Return [X, Y] of the center of cell containing provided text 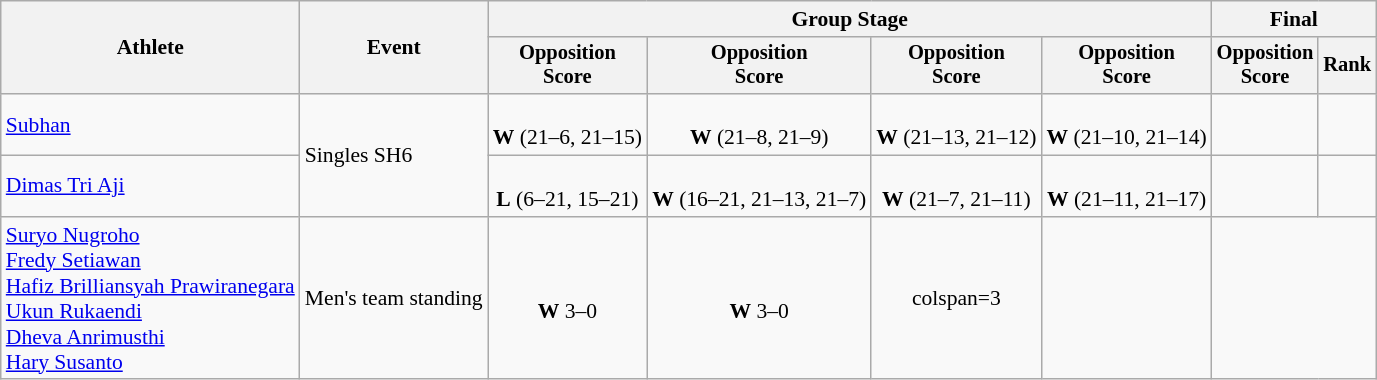
Athlete [150, 48]
Men's team standing [394, 298]
W (21–11, 21–17) [1126, 186]
Final [1294, 19]
W (21–10, 21–14) [1126, 124]
Dimas Tri Aji [150, 186]
Singles SH6 [394, 155]
Group Stage [850, 19]
Rank [1347, 66]
W (21–8, 21–9) [759, 124]
W (21–13, 21–12) [956, 124]
colspan=3 [956, 298]
W (21–6, 21–15) [568, 124]
Suryo NugrohoFredy SetiawanHafiz Brilliansyah PrawiranegaraUkun RukaendiDheva AnrimusthiHary Susanto [150, 298]
L (6–21, 15–21) [568, 186]
Subhan [150, 124]
W (16–21, 21–13, 21–7) [759, 186]
W (21–7, 21–11) [956, 186]
Event [394, 48]
